Search for the cell housing the specified text and yield its [X, Y] center coordinate. 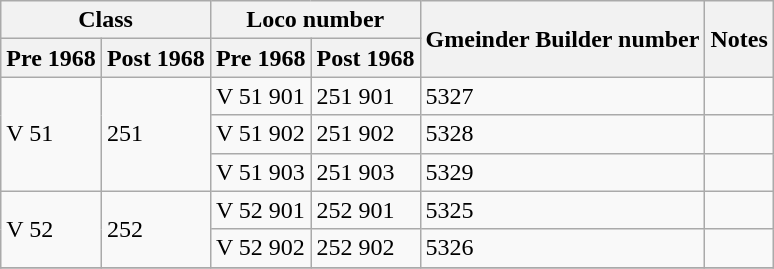
V 51 902 [260, 134]
V 52 [52, 229]
252 901 [366, 210]
V 52 901 [260, 210]
251 902 [366, 134]
Notes [739, 39]
251 903 [366, 172]
252 902 [366, 248]
V 51 901 [260, 96]
Loco number [315, 20]
5325 [562, 210]
5327 [562, 96]
Gmeinder Builder number [562, 39]
Class [106, 20]
V 51 903 [260, 172]
252 [156, 229]
V 52 902 [260, 248]
V 51 [52, 134]
251 901 [366, 96]
5326 [562, 248]
251 [156, 134]
5328 [562, 134]
5329 [562, 172]
